Capture the cell that displays the provided text and extract its (X, Y) central coordinate. 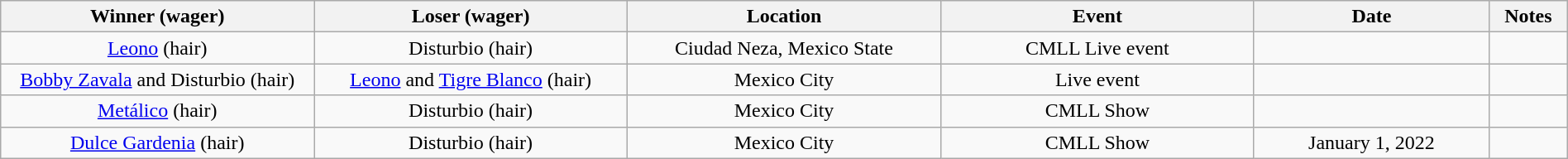
Notes (1528, 17)
Leono (hair) (157, 48)
January 1, 2022 (1371, 142)
Ciudad Neza, Mexico State (784, 48)
Event (1097, 17)
CMLL Live event (1097, 48)
Date (1371, 17)
Location (784, 17)
Winner (wager) (157, 17)
Live event (1097, 79)
Leono and Tigre Blanco (hair) (471, 79)
Bobby Zavala and Disturbio (hair) (157, 79)
Metálico (hair) (157, 111)
Loser (wager) (471, 17)
Dulce Gardenia (hair) (157, 142)
